Locate the cell with the specified text and output its (X, Y) center coordinate. 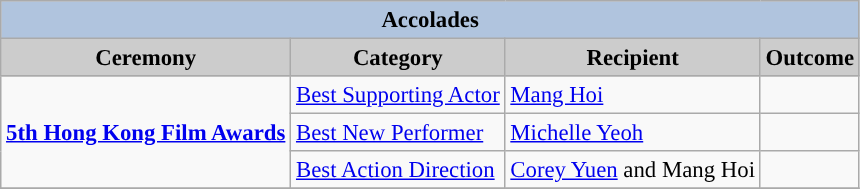
Best Supporting Actor (398, 95)
Michelle Yeoh (632, 133)
Category (398, 58)
Outcome (810, 58)
Corey Yuen and Mang Hoi (632, 170)
Accolades (430, 20)
Mang Hoi (632, 95)
5th Hong Kong Film Awards (146, 132)
Ceremony (146, 58)
Best New Performer (398, 133)
Recipient (632, 58)
Best Action Direction (398, 170)
